Capture the cell that displays the provided text and extract its (X, Y) central coordinate. 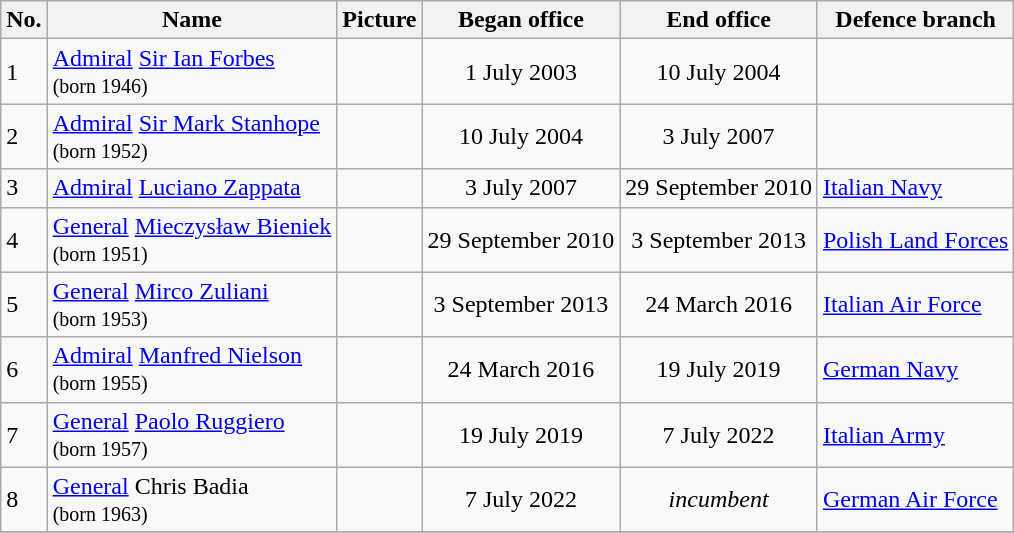
Italian Air Force (915, 304)
incumbent (719, 500)
6 (24, 370)
Admiral Luciano Zappata (192, 188)
General Mirco Zuliani(born 1953) (192, 304)
4 (24, 240)
Picture (380, 20)
General Mieczysław Bieniek(born 1951) (192, 240)
Name (192, 20)
1 (24, 72)
1 July 2003 (521, 72)
Polish Land Forces (915, 240)
Admiral Sir Ian Forbes(born 1946) (192, 72)
Italian Army (915, 434)
8 (24, 500)
3 (24, 188)
Defence branch (915, 20)
Admiral Manfred Nielson(born 1955) (192, 370)
German Air Force (915, 500)
5 (24, 304)
Admiral Sir Mark Stanhope(born 1952) (192, 136)
7 (24, 434)
Italian Navy (915, 188)
General Paolo Ruggiero(born 1957) (192, 434)
Began office (521, 20)
General Chris Badia(born 1963) (192, 500)
No. (24, 20)
German Navy (915, 370)
2 (24, 136)
End office (719, 20)
